Provide the [X, Y] coordinate of the cell's center where the given text is located.  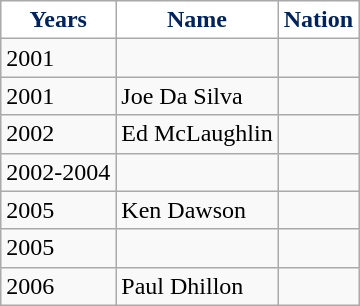
Ken Dawson [197, 210]
2006 [58, 286]
Ed McLaughlin [197, 134]
Paul Dhillon [197, 286]
Nation [318, 20]
Years [58, 20]
Joe Da Silva [197, 96]
Name [197, 20]
2002-2004 [58, 172]
2002 [58, 134]
